Detect which cell encompasses the target text, then output its (x, y) center coordinate. 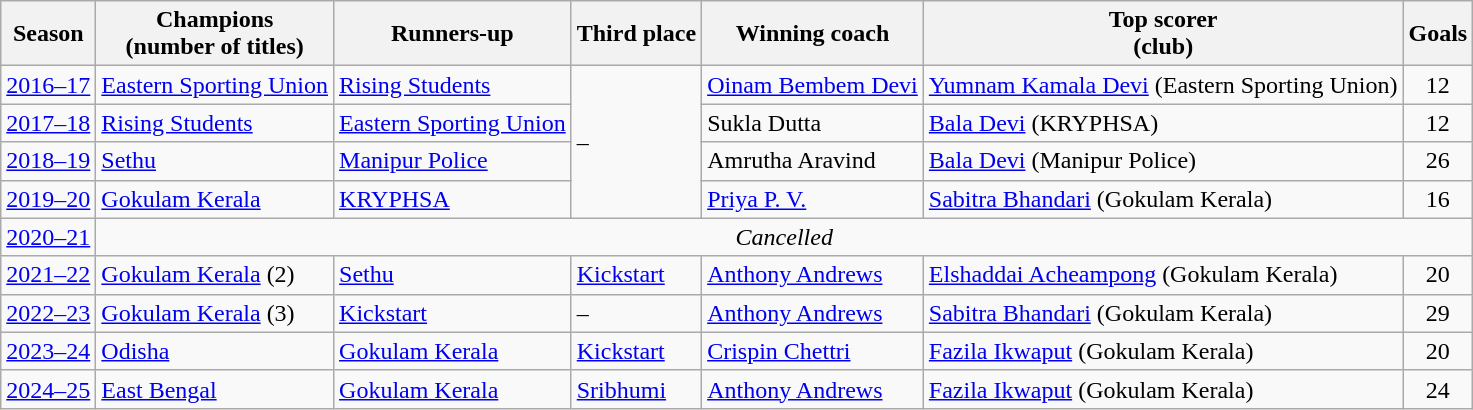
Crispin Chettri (813, 351)
2019–20 (48, 199)
Odisha (215, 351)
Sukla Dutta (813, 123)
Winning coach (813, 34)
2024–25 (48, 389)
2016–17 (48, 85)
Amrutha Aravind (813, 161)
16 (1438, 199)
2023–24 (48, 351)
Runners-up (453, 34)
Gokulam Kerala (3) (215, 313)
Season (48, 34)
Priya P. V. (813, 199)
Bala Devi (Manipur Police) (1163, 161)
Gokulam Kerala (2) (215, 275)
Third place (636, 34)
Sribhumi (636, 389)
Elshaddai Acheampong (Gokulam Kerala) (1163, 275)
29 (1438, 313)
2017–18 (48, 123)
2018–19 (48, 161)
Bala Devi (KRYPHSA) (1163, 123)
Champions(number of titles) (215, 34)
Oinam Bembem Devi (813, 85)
2021–22 (48, 275)
26 (1438, 161)
2020–21 (48, 237)
Cancelled (784, 237)
KRYPHSA (453, 199)
2022–23 (48, 313)
Top scorer(club) (1163, 34)
24 (1438, 389)
Yumnam Kamala Devi (Eastern Sporting Union) (1163, 85)
Goals (1438, 34)
Manipur Police (453, 161)
East Bengal (215, 389)
